Return the [X, Y] coordinate for the center point of the cell that contains the specified text.  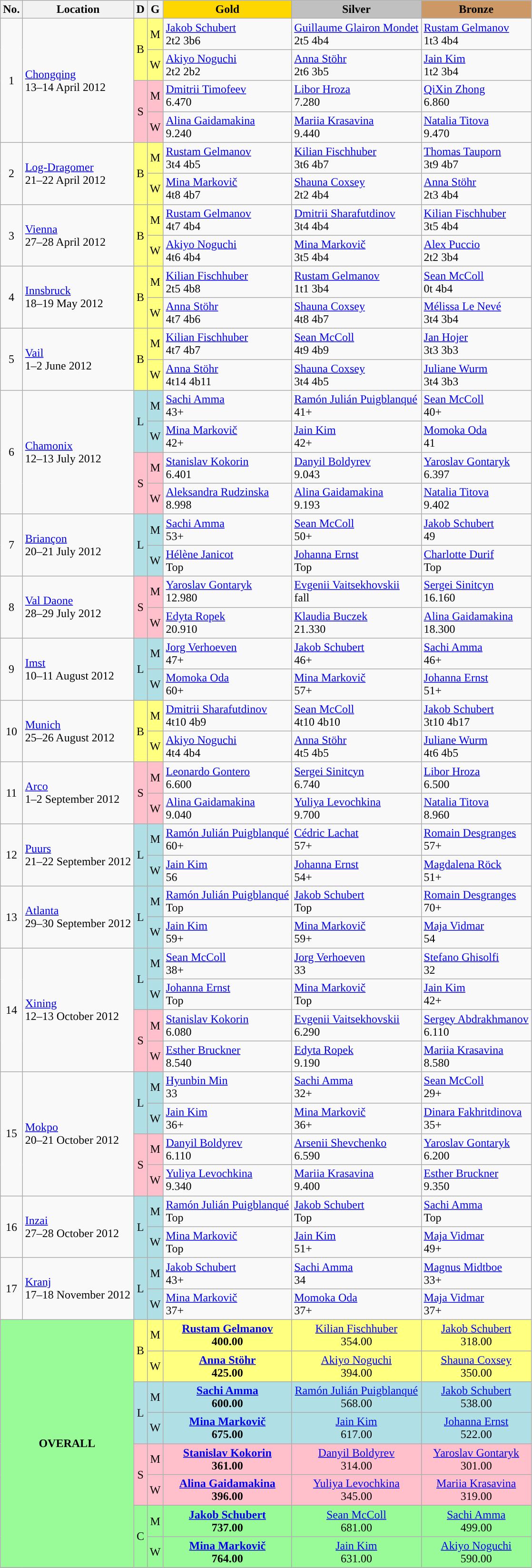
Kilian Fischhuber 2t5 4b8 [227, 282]
Dmitrii Timofeev 6.470 [227, 96]
Yuliya Levochkina 9.340 [227, 1180]
Mina Markovič 59+ [356, 932]
Alina Gaidamakina 9.240 [227, 127]
Rustam Gelmanov 4t7 4b4 [227, 220]
Jorg Verhoeven 47+ [227, 653]
Jakob Schubert 43+ [227, 1273]
Shauna Coxsey 350.00 [476, 1366]
Alina Gaidamakina 18.300 [476, 623]
13 [11, 917]
Romain Desgranges 57+ [476, 839]
Magnus Midtboe 33+ [476, 1273]
Stanislav Kokorin 361.00 [227, 1459]
Mariia Krasavina 9.440 [356, 127]
Jakob Schubert 2t2 3b6 [227, 34]
Cédric Lachat 57+ [356, 839]
Kilian Fischhuber 3t6 4b7 [356, 158]
Hélène Janicot Top [227, 561]
Momoka Oda 41 [476, 437]
Jain Kim 617.00 [356, 1428]
2 [11, 173]
Libor Hroza 6.500 [476, 777]
Dinara Fakhritdinova 35+ [476, 1118]
14 [11, 1010]
Jakob Schubert 49 [476, 529]
Alina Gaidamakina 9.193 [356, 499]
Stanislav Kokorin 6.401 [227, 468]
Akiyo Noguchi 394.00 [356, 1366]
Akiyo Noguchi 2t2 2b2 [227, 65]
Romain Desgranges 70+ [476, 902]
Stanislav Kokorin 6.080 [227, 1026]
Ramón Julián Puigblanqué 60+ [227, 839]
D [140, 10]
Jakob Schubert 318.00 [476, 1335]
Puurs 21–22 September 2012 [78, 855]
17 [11, 1288]
Sean McColl 0t 4b4 [476, 282]
Jorg Verhoeven 33 [356, 964]
Anna Stöhr 2t6 3b5 [356, 65]
Jain Kim 51+ [356, 1242]
Mina Markovič 42+ [227, 437]
Stefano Ghisolfi 32 [476, 964]
Mariia Krasavina 9.400 [356, 1180]
Shauna Coxsey 3t4 4b5 [356, 374]
Sean McColl 40+ [476, 406]
Thomas Tauporn 3t9 4b7 [476, 158]
Akiyo Noguchi 590.00 [476, 1552]
9 [11, 669]
Mina Markovič 36+ [356, 1118]
Yaroslav Gontaryk 6.397 [476, 468]
Rustam Gelmanov 3t4 4b5 [227, 158]
Jain Kim 59+ [227, 932]
Sean McColl 38+ [227, 964]
Location [78, 10]
Alina Gaidamakina 396.00 [227, 1490]
Kilian Fischhuber 3t5 4b4 [476, 220]
Edyta Ropek 20.910 [227, 623]
Kilian Fischhuber 354.00 [356, 1335]
Maja Vidmar 37+ [476, 1304]
Yaroslav Gontaryk 12.980 [227, 591]
10 [11, 731]
Mina Markovič 57+ [356, 685]
Log-Dragomer 21–22 April 2012 [78, 173]
Jain Kim 631.00 [356, 1552]
Xining 12–13 October 2012 [78, 1010]
Yaroslav Gontaryk 6.200 [476, 1149]
Anna Stöhr 4t5 4b5 [356, 747]
Natalia Titova 8.960 [476, 809]
Sean McColl 4t10 4b10 [356, 715]
Sachi Amma 34 [356, 1273]
Sergei Sinitcyn 6.740 [356, 777]
Chamonix 12–13 July 2012 [78, 452]
Chongqing 13–14 April 2012 [78, 80]
6 [11, 452]
Vienna 27–28 April 2012 [78, 235]
12 [11, 855]
C [140, 1537]
Shauna Coxsey 4t8 4b7 [356, 312]
Jakob Schubert 3t10 4b17 [476, 715]
Anna Stöhr 4t7 4b6 [227, 312]
Alina Gaidamakina 9.040 [227, 809]
G [155, 10]
Gold [227, 10]
Danyil Boldyrev 314.00 [356, 1459]
Natalia Titova 9.470 [476, 127]
Val Daone 28–29 July 2012 [78, 607]
Atlanta 29–30 September 2012 [78, 917]
Innsbruck 18–19 May 2012 [78, 297]
7 [11, 545]
Danyil Boldyrev 9.043 [356, 468]
Sachi Amma 46+ [476, 653]
Kranj 17–18 November 2012 [78, 1288]
Sergey Abdrakhmanov 6.110 [476, 1026]
Mariia Krasavina 8.580 [476, 1056]
Anna Stöhr 4t14 4b11 [227, 374]
Arco 1–2 September 2012 [78, 793]
Yuliya Levochkina 345.00 [356, 1490]
Briançon 20–21 July 2012 [78, 545]
Sachi Amma Top [476, 1211]
Mariia Krasavina 319.00 [476, 1490]
Rustam Gelmanov 400.00 [227, 1335]
1 [11, 80]
Inzai 27–28 October 2012 [78, 1227]
Rustam Gelmanov 1t1 3b4 [356, 282]
Vail 1–2 June 2012 [78, 359]
Ramón Julián Puigblanqué 41+ [356, 406]
Evgenii Vaitsekhovskii 6.290 [356, 1026]
Johanna Ernst 51+ [476, 685]
Mina Markovič 4t8 4b7 [227, 189]
Akiyo Noguchi 4t6 4b4 [227, 250]
OVERALL [67, 1443]
QiXin Zhong 6.860 [476, 96]
Sachi Amma 499.00 [476, 1521]
Sergei Sinitcyn 16.160 [476, 591]
Natalia Titova 9.402 [476, 499]
Momoka Oda 37+ [356, 1304]
Jakob Schubert 538.00 [476, 1397]
Libor Hroza 7.280 [356, 96]
Mokpo 20–21 October 2012 [78, 1134]
Maja Vidmar 49+ [476, 1242]
Sean McColl 29+ [476, 1088]
Sean McColl 681.00 [356, 1521]
Bronze [476, 10]
Esther Bruckner 8.540 [227, 1056]
Jain Kim 56 [227, 870]
5 [11, 359]
Akiyo Noguchi 4t4 4b4 [227, 747]
Jan Hojer 3t3 3b3 [476, 344]
Sean McColl 50+ [356, 529]
Mina Markovič 3t5 4b4 [356, 250]
Klaudia Buczek 21.330 [356, 623]
Aleksandra Rudzinska 8.998 [227, 499]
3 [11, 235]
Jain Kim 1t2 3b4 [476, 65]
8 [11, 607]
Silver [356, 10]
Hyunbin Min 33 [227, 1088]
Leonardo Gontero 6.600 [227, 777]
15 [11, 1134]
Guillaume Glairon Mondet 2t5 4b4 [356, 34]
4 [11, 297]
Anna Stöhr 425.00 [227, 1366]
Charlotte Durif Top [476, 561]
Mina Markovič 37+ [227, 1304]
Kilian Fischhuber 4t7 4b7 [227, 344]
Yuliya Levochkina 9.700 [356, 809]
Maja Vidmar 54 [476, 932]
Rustam Gelmanov 1t3 4b4 [476, 34]
Magdalena Röck 51+ [476, 870]
Juliane Wurm 3t4 3b3 [476, 374]
Jain Kim 36+ [227, 1118]
Sachi Amma 600.00 [227, 1397]
Arsenii Shevchenko 6.590 [356, 1149]
No. [11, 10]
Sachi Amma 53+ [227, 529]
Imst 10–11 August 2012 [78, 669]
Shauna Coxsey 2t2 4b4 [356, 189]
Dmitrii Sharafutdinov 4t10 4b9 [227, 715]
Anna Stöhr 2t3 4b4 [476, 189]
Alex Puccio 2t2 3b4 [476, 250]
Momoka Oda 60+ [227, 685]
Evgenii Vaitsekhovskii fall [356, 591]
Johanna Ernst 522.00 [476, 1428]
Mina Markovič 675.00 [227, 1428]
Yaroslav Gontaryk 301.00 [476, 1459]
Ramón Julián Puigblanqué 568.00 [356, 1397]
Jakob Schubert 46+ [356, 653]
16 [11, 1227]
Sean McColl 4t9 4b9 [356, 344]
Mélissa Le Nevé 3t4 3b4 [476, 312]
Munich 25–26 August 2012 [78, 731]
Edyta Ropek 9.190 [356, 1056]
11 [11, 793]
Johanna Ernst 54+ [356, 870]
Danyil Boldyrev 6.110 [227, 1149]
Esther Bruckner 9.350 [476, 1180]
Dmitrii Sharafutdinov 3t4 4b4 [356, 220]
Jakob Schubert 737.00 [227, 1521]
Sachi Amma 32+ [356, 1088]
Juliane Wurm 4t6 4b5 [476, 747]
Mina Markovič 764.00 [227, 1552]
Sachi Amma 43+ [227, 406]
